Capture the cell that displays the provided text and extract its [X, Y] central coordinate. 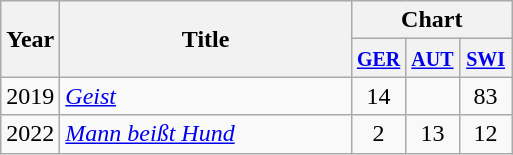
2019 [30, 96]
13 [432, 134]
Mann beißt Hund [206, 134]
Geist [206, 96]
Year [30, 39]
GER [378, 58]
2022 [30, 134]
12 [486, 134]
Title [206, 39]
14 [378, 96]
2 [378, 134]
Chart [432, 20]
83 [486, 96]
SWI [486, 58]
AUT [432, 58]
